For the text-containing cell, return its midpoint in [X, Y] coordinate format. 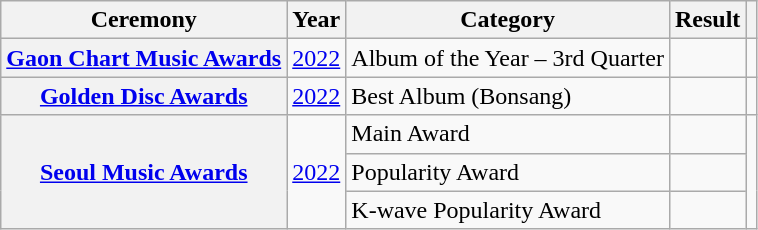
Main Award [508, 134]
Category [508, 20]
K-wave Popularity Award [508, 210]
Gaon Chart Music Awards [144, 58]
Seoul Music Awards [144, 172]
Popularity Award [508, 172]
Year [316, 20]
Result [707, 20]
Golden Disc Awards [144, 96]
Ceremony [144, 20]
Album of the Year – 3rd Quarter [508, 58]
Best Album (Bonsang) [508, 96]
